Identify which cell holds the provided text, then report its [X, Y] central coordinate. 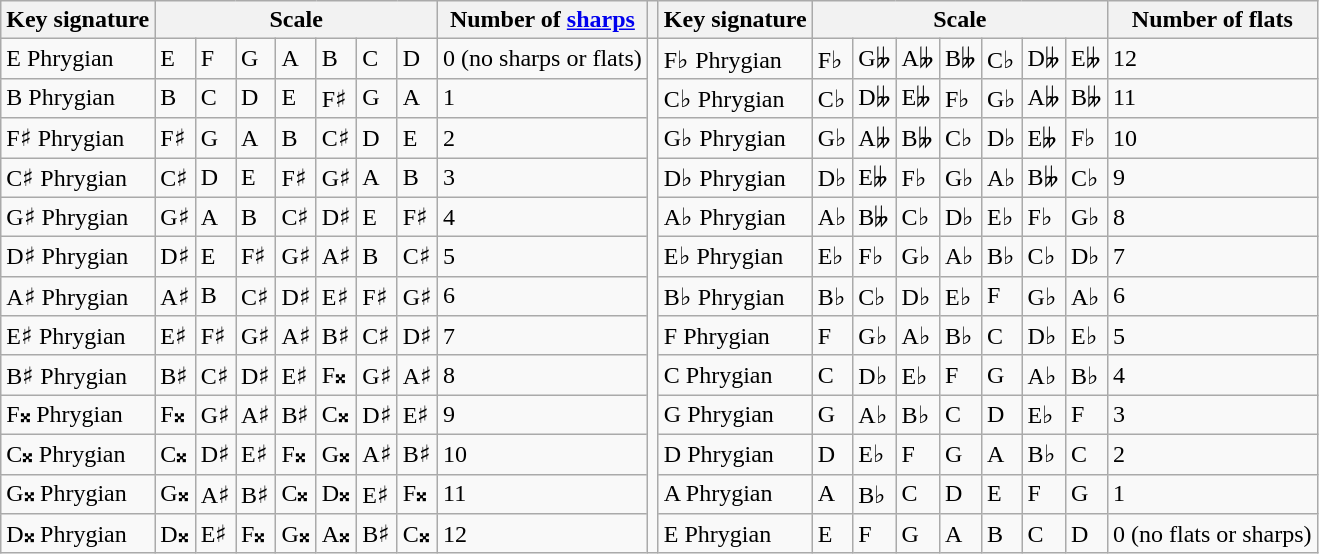
A♯ Phrygian [78, 296]
G Phrygian [735, 415]
C♭ Phrygian [735, 98]
C𝄪 Phrygian [78, 454]
D Phrygian [735, 454]
G𝄪 Phrygian [78, 494]
G♯ Phrygian [78, 217]
D𝄪 Phrygian [78, 534]
C♯ Phrygian [78, 178]
A Phrygian [735, 494]
F Phrygian [735, 336]
D♯ Phrygian [78, 257]
D♭ Phrygian [735, 178]
F♯ Phrygian [78, 138]
0 (no flats or sharps) [1212, 534]
C Phrygian [735, 375]
F♭ Phrygian [735, 59]
A𝄪 [336, 534]
E♯ Phrygian [78, 336]
B♯ Phrygian [78, 375]
E♭ Phrygian [735, 257]
B♭ Phrygian [735, 296]
G𝄫 [874, 59]
Number of sharps [543, 20]
F𝄪 Phrygian [78, 415]
Number of flats [1212, 20]
0 (no sharps or flats) [543, 59]
B Phrygian [78, 98]
A♭ Phrygian [735, 217]
G♭ Phrygian [735, 138]
